Output the (x, y) coordinate of the center of the cell containing the given text.  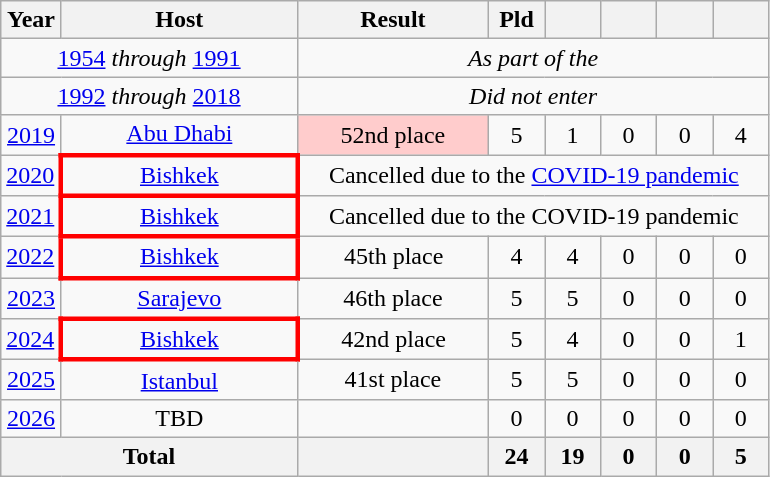
45th place (392, 258)
2025 (32, 380)
42nd place (392, 340)
2023 (32, 298)
2021 (32, 216)
Total (150, 456)
1992 through 2018 (150, 96)
1954 through 1991 (150, 58)
Result (392, 20)
2026 (32, 418)
Sarajevo (179, 298)
52nd place (392, 135)
46th place (392, 298)
2022 (32, 258)
2020 (32, 174)
41st place (392, 380)
Istanbul (179, 380)
2024 (32, 340)
Pld (516, 20)
TBD (179, 418)
Did not enter (532, 96)
Abu Dhabi (179, 135)
2019 (32, 135)
24 (516, 456)
19 (572, 456)
Host (179, 20)
As part of the (532, 58)
Year (32, 20)
